Identify which cell holds the provided text, then report its [x, y] central coordinate. 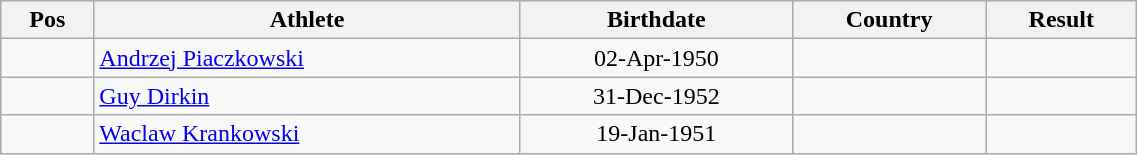
Athlete [307, 20]
Andrzej Piaczkowski [307, 58]
02-Apr-1950 [656, 58]
Waclaw Krankowski [307, 134]
19-Jan-1951 [656, 134]
Country [888, 20]
31-Dec-1952 [656, 96]
Birthdate [656, 20]
Result [1062, 20]
Pos [48, 20]
Guy Dirkin [307, 96]
